Scan for the cell matching the given text and deliver its [x, y] coordinate at center. 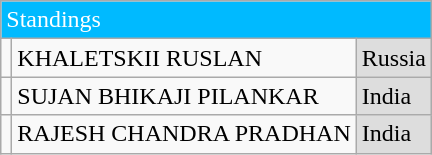
SUJAN BHIKAJI PILANKAR [184, 96]
Standings [216, 20]
KHALETSKII RUSLAN [184, 58]
RAJESH CHANDRA PRADHAN [184, 134]
Russia [394, 58]
